Extract the [X, Y] coordinate from the center of the cell holding the provided text.  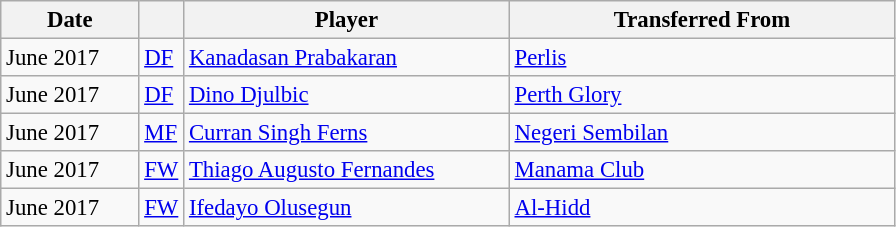
Perlis [702, 58]
Perth Glory [702, 95]
Curran Singh Ferns [347, 133]
Manama Club [702, 170]
Dino Djulbic [347, 95]
Thiago Augusto Fernandes [347, 170]
MF [162, 133]
Al-Hidd [702, 208]
Kanadasan Prabakaran [347, 58]
Transferred From [702, 20]
Negeri Sembilan [702, 133]
Ifedayo Olusegun [347, 208]
Date [70, 20]
Player [347, 20]
